Determine the [x, y] coordinate at the center of the cell enclosing the given text.  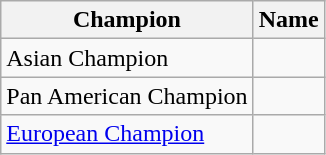
Name [288, 20]
Champion [127, 20]
Pan American Champion [127, 96]
Asian Champion [127, 58]
European Champion [127, 134]
